Output the (X, Y) coordinate of the center of the cell containing the given text.  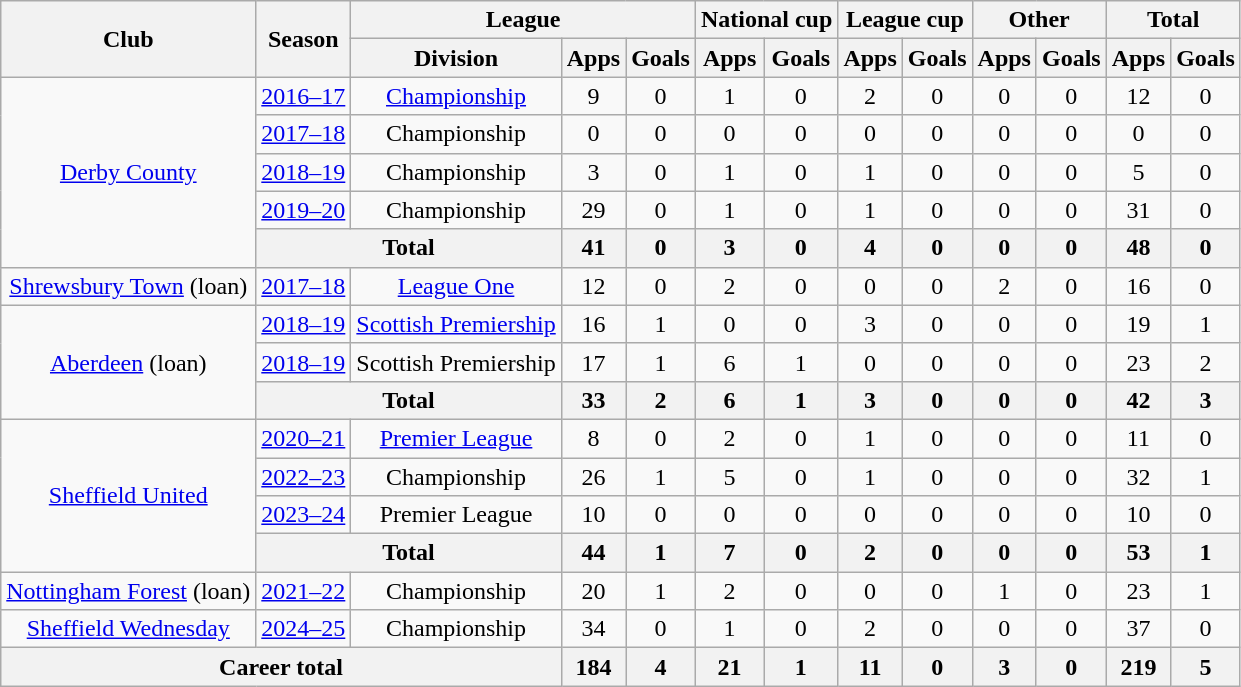
48 (1138, 248)
17 (593, 362)
Aberdeen (loan) (128, 362)
31 (1138, 210)
Shrewsbury Town (loan) (128, 286)
37 (1138, 629)
7 (729, 553)
Division (456, 58)
Sheffield Wednesday (128, 629)
2021–22 (304, 591)
32 (1138, 477)
34 (593, 629)
41 (593, 248)
2024–25 (304, 629)
2023–24 (304, 515)
Nottingham Forest (loan) (128, 591)
184 (593, 667)
Season (304, 39)
9 (593, 96)
26 (593, 477)
20 (593, 591)
Other (1039, 20)
29 (593, 210)
42 (1138, 400)
44 (593, 553)
2019–20 (304, 210)
National cup (766, 20)
19 (1138, 324)
League One (456, 286)
21 (729, 667)
Career total (281, 667)
8 (593, 438)
219 (1138, 667)
Club (128, 39)
33 (593, 400)
Sheffield United (128, 495)
2020–21 (304, 438)
53 (1138, 553)
2022–23 (304, 477)
League cup (905, 20)
Derby County (128, 172)
2016–17 (304, 96)
League (524, 20)
